Identify which cell holds the provided text, then report its (X, Y) central coordinate. 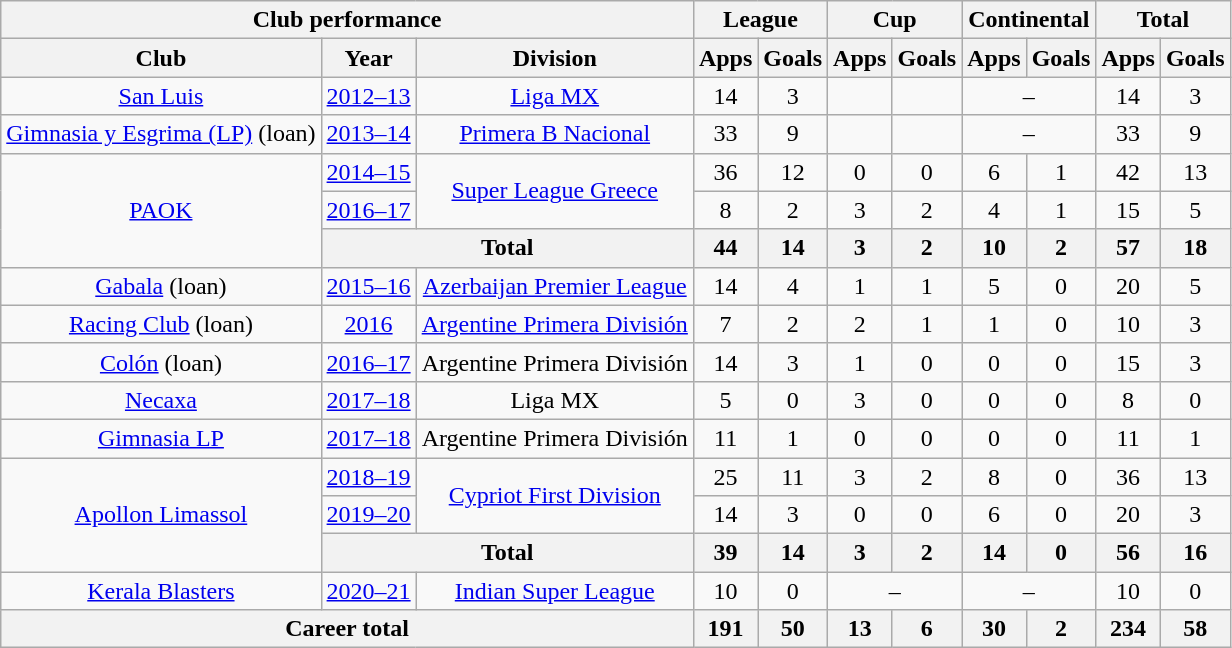
57 (1128, 248)
2020–21 (368, 591)
Apollon Limassol (161, 515)
42 (1128, 172)
Club (161, 58)
16 (1195, 553)
191 (725, 629)
PAOK (161, 210)
12 (793, 172)
7 (725, 324)
56 (1128, 553)
Indian Super League (554, 591)
Gimnasia y Esgrima (LP) (loan) (161, 134)
Gabala (loan) (161, 286)
Continental (1029, 20)
2019–20 (368, 515)
30 (994, 629)
2013–14 (368, 134)
58 (1195, 629)
39 (725, 553)
Career total (348, 629)
Cypriot First Division (554, 496)
Gimnasia LP (161, 438)
Cup (895, 20)
50 (793, 629)
Primera B Nacional (554, 134)
San Luis (161, 96)
Division (554, 58)
2018–19 (368, 477)
44 (725, 248)
League (760, 20)
2014–15 (368, 172)
Azerbaijan Premier League (554, 286)
25 (725, 477)
Racing Club (loan) (161, 324)
2012–13 (368, 96)
2016 (368, 324)
2015–16 (368, 286)
Kerala Blasters (161, 591)
234 (1128, 629)
Colón (loan) (161, 362)
Necaxa (161, 400)
Year (368, 58)
18 (1195, 248)
Club performance (348, 20)
Super League Greece (554, 191)
